For the text-containing cell, return its midpoint in (x, y) coordinate format. 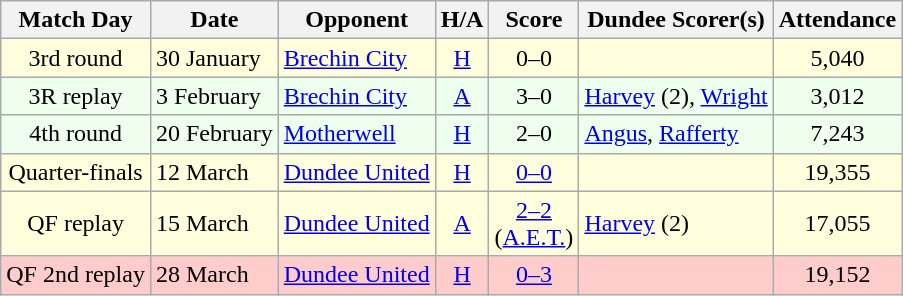
7,243 (837, 134)
30 January (214, 58)
Motherwell (356, 134)
Match Day (76, 20)
19,355 (837, 172)
2–0 (534, 134)
19,152 (837, 275)
Harvey (2) (676, 224)
3R replay (76, 96)
20 February (214, 134)
QF 2nd replay (76, 275)
Quarter-finals (76, 172)
2–2(A.E.T.) (534, 224)
Dundee Scorer(s) (676, 20)
15 March (214, 224)
12 March (214, 172)
QF replay (76, 224)
3,012 (837, 96)
3rd round (76, 58)
Opponent (356, 20)
5,040 (837, 58)
3–0 (534, 96)
4th round (76, 134)
Attendance (837, 20)
Angus, Rafferty (676, 134)
17,055 (837, 224)
28 March (214, 275)
0–3 (534, 275)
3 February (214, 96)
Harvey (2), Wright (676, 96)
Score (534, 20)
H/A (462, 20)
Date (214, 20)
